Search for the cell housing the specified text and yield its [X, Y] center coordinate. 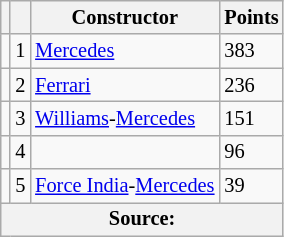
151 [251, 118]
2 [20, 85]
Constructor [124, 17]
1 [20, 51]
Source: [142, 219]
Force India-Mercedes [124, 186]
236 [251, 85]
Points [251, 17]
5 [20, 186]
Williams-Mercedes [124, 118]
3 [20, 118]
Ferrari [124, 85]
Mercedes [124, 51]
383 [251, 51]
4 [20, 152]
39 [251, 186]
96 [251, 152]
